For the text-containing cell, return its midpoint in (X, Y) coordinate format. 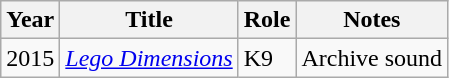
Year (30, 20)
Lego Dimensions (149, 58)
Archive sound (372, 58)
2015 (30, 58)
Title (149, 20)
K9 (267, 58)
Notes (372, 20)
Role (267, 20)
